Find where the given text appears and provide that cell's center as (x, y) coordinate. 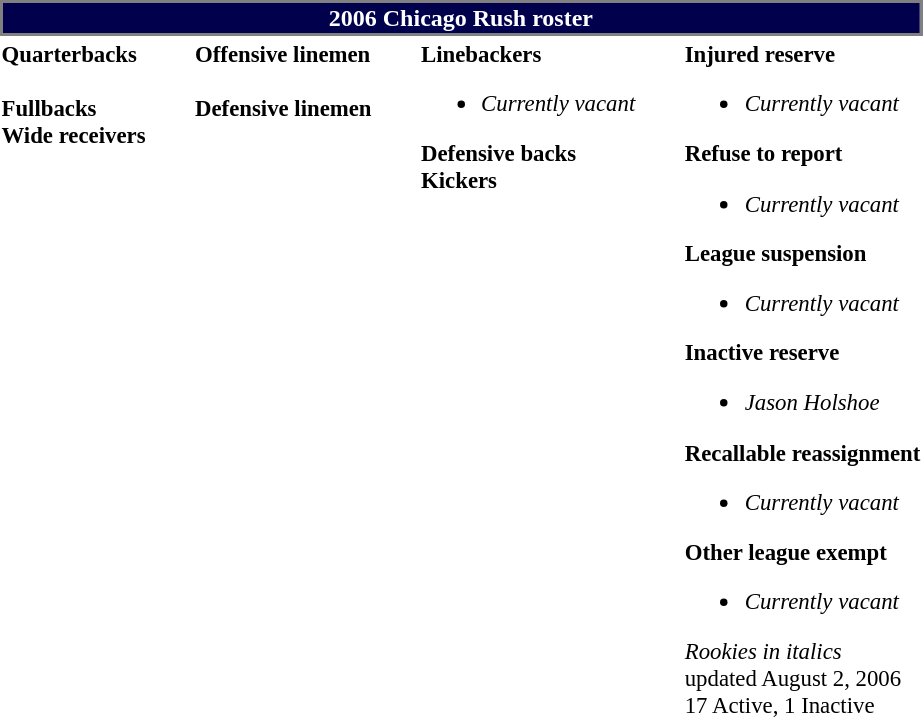
2006 Chicago Rush roster (461, 18)
